Capture the cell that displays the provided text and extract its (X, Y) central coordinate. 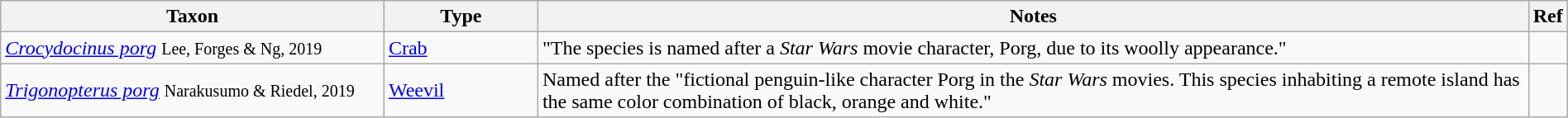
Taxon (193, 17)
Type (461, 17)
Crocydocinus porg Lee, Forges & Ng, 2019 (193, 48)
Ref (1548, 17)
"The species is named after a Star Wars movie character, Porg, due to its woolly appearance." (1033, 48)
Trigonopterus porg Narakusumo & Riedel, 2019 (193, 91)
Weevil (461, 91)
Crab (461, 48)
Notes (1033, 17)
